Return the [x, y] coordinate for the center point of the cell that contains the specified text.  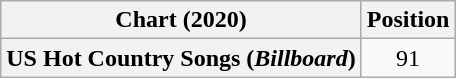
Position [408, 20]
91 [408, 58]
Chart (2020) [181, 20]
US Hot Country Songs (Billboard) [181, 58]
